Pinpoint the cell where the given text exists, returning its [X, Y] midpoint coordinate. 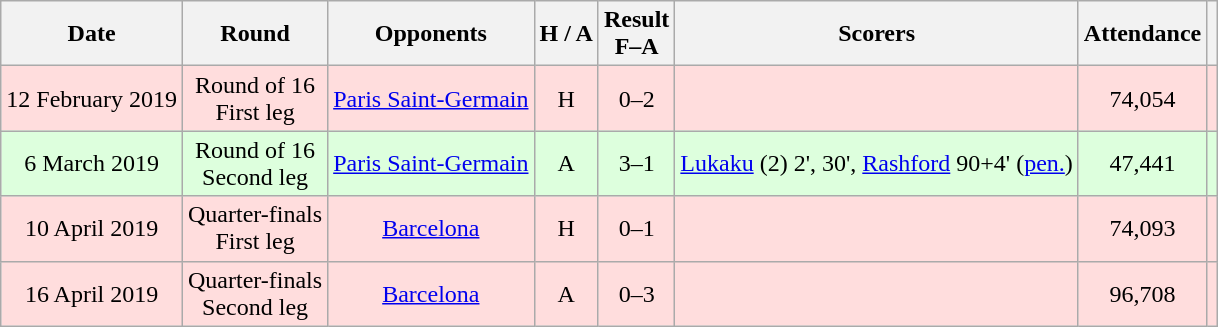
H / A [566, 34]
74,054 [1142, 98]
0–2 [636, 98]
Date [92, 34]
3–1 [636, 164]
74,093 [1142, 228]
Scorers [877, 34]
Attendance [1142, 34]
ResultF–A [636, 34]
0–1 [636, 228]
Quarter-finalsSecond leg [254, 294]
6 March 2019 [92, 164]
16 April 2019 [92, 294]
Round of 16Second leg [254, 164]
10 April 2019 [92, 228]
12 February 2019 [92, 98]
Round [254, 34]
Round of 16First leg [254, 98]
0–3 [636, 294]
96,708 [1142, 294]
Quarter-finalsFirst leg [254, 228]
Lukaku (2) 2', 30', Rashford 90+4' (pen.) [877, 164]
47,441 [1142, 164]
Opponents [431, 34]
